Extract the (X, Y) coordinate from the center of the cell holding the provided text.  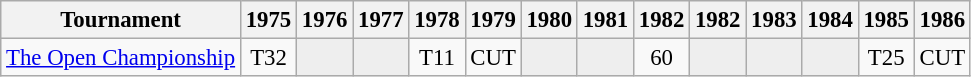
1977 (381, 20)
The Open Championship (121, 58)
1984 (830, 20)
1979 (493, 20)
1981 (605, 20)
T11 (437, 58)
T25 (886, 58)
1978 (437, 20)
1976 (325, 20)
1980 (549, 20)
1983 (774, 20)
Tournament (121, 20)
1975 (268, 20)
1985 (886, 20)
1986 (942, 20)
60 (661, 58)
T32 (268, 58)
